Output the [x, y] coordinate of the center of the cell containing the given text.  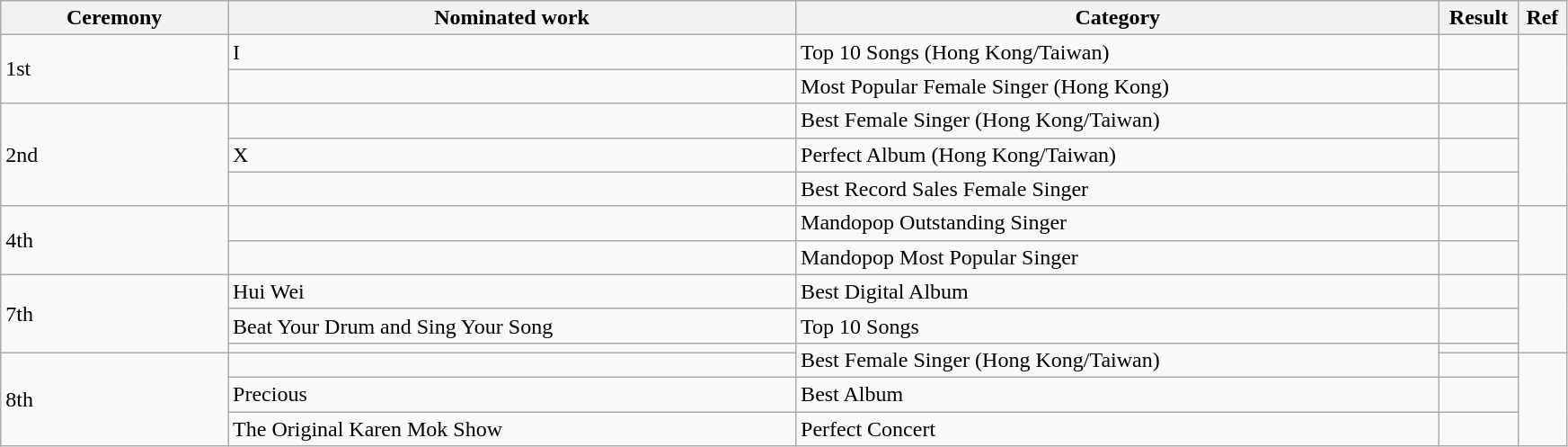
Perfect Concert [1118, 429]
Nominated work [512, 18]
4th [115, 240]
Perfect Album (Hong Kong/Taiwan) [1118, 155]
Best Digital Album [1118, 291]
2nd [115, 155]
1st [115, 69]
Top 10 Songs [1118, 326]
Beat Your Drum and Sing Your Song [512, 326]
Most Popular Female Singer (Hong Kong) [1118, 86]
8th [115, 399]
The Original Karen Mok Show [512, 429]
X [512, 155]
Ref [1542, 18]
7th [115, 313]
Ceremony [115, 18]
Result [1479, 18]
Best Album [1118, 394]
Best Record Sales Female Singer [1118, 189]
Mandopop Most Popular Singer [1118, 257]
Hui Wei [512, 291]
Top 10 Songs (Hong Kong/Taiwan) [1118, 52]
Category [1118, 18]
I [512, 52]
Mandopop Outstanding Singer [1118, 223]
Precious [512, 394]
